Extract the [x, y] coordinate from the center of the cell holding the provided text.  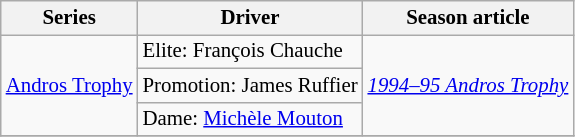
Dame: Michèle Mouton [250, 119]
Series [70, 18]
Elite: François Chauche [250, 51]
1994–95 Andros Trophy [468, 85]
Andros Trophy [70, 85]
Season article [468, 18]
Promotion: James Ruffier [250, 85]
Driver [250, 18]
